From the cell containing the given text, extract its center point as [X, Y] coordinate. 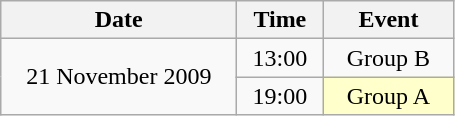
19:00 [280, 96]
Event [388, 20]
Time [280, 20]
Group B [388, 58]
21 November 2009 [119, 77]
13:00 [280, 58]
Date [119, 20]
Group A [388, 96]
